Find where the given text appears and provide that cell's center as [X, Y] coordinate. 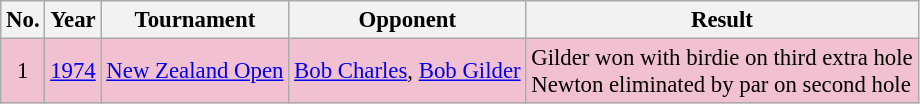
Year [73, 20]
Bob Charles, Bob Gilder [408, 72]
New Zealand Open [195, 72]
1974 [73, 72]
Tournament [195, 20]
Result [722, 20]
No. [23, 20]
Gilder won with birdie on third extra holeNewton eliminated by par on second hole [722, 72]
Opponent [408, 20]
1 [23, 72]
